From the cell containing the given text, extract its center point as [X, Y] coordinate. 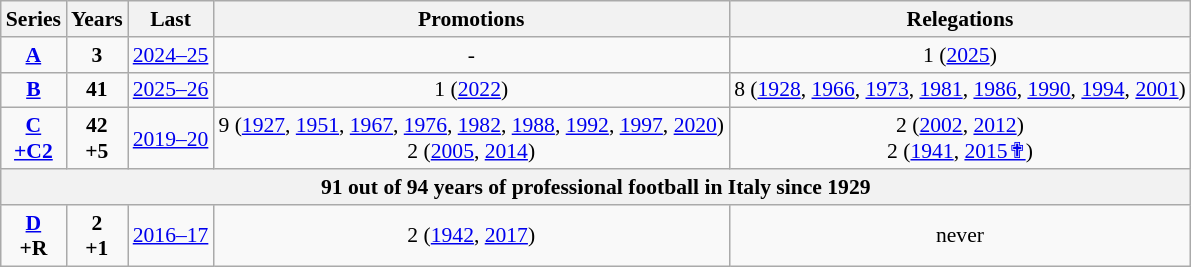
2+1 [97, 236]
2 (2002, 2012) 2 (1941, 2015✟) [960, 138]
2025–26 [171, 90]
3 [97, 55]
1 (2022) [471, 90]
D+R [34, 236]
2016–17 [171, 236]
2024–25 [171, 55]
B [34, 90]
Years [97, 19]
Series [34, 19]
Relegations [960, 19]
A [34, 55]
9 (1927, 1951, 1967, 1976, 1982, 1988, 1992, 1997, 2020) 2 (2005, 2014) [471, 138]
41 [97, 90]
Last [171, 19]
C+C2 [34, 138]
- [471, 55]
91 out of 94 years of professional football in Italy since 1929 [596, 187]
1 (2025) [960, 55]
never [960, 236]
8 (1928, 1966, 1973, 1981, 1986, 1990, 1994, 2001) [960, 90]
2019–20 [171, 138]
2 (1942, 2017) [471, 236]
Promotions [471, 19]
42+5 [97, 138]
